Search for the cell housing the specified text and yield its [x, y] center coordinate. 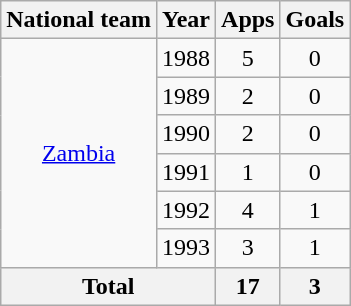
Total [108, 286]
5 [248, 58]
1989 [186, 96]
1992 [186, 210]
Year [186, 20]
1991 [186, 172]
1988 [186, 58]
Goals [315, 20]
Apps [248, 20]
Zambia [79, 153]
1990 [186, 134]
National team [79, 20]
17 [248, 286]
4 [248, 210]
1993 [186, 248]
